Scan for the cell matching the given text and deliver its [x, y] coordinate at center. 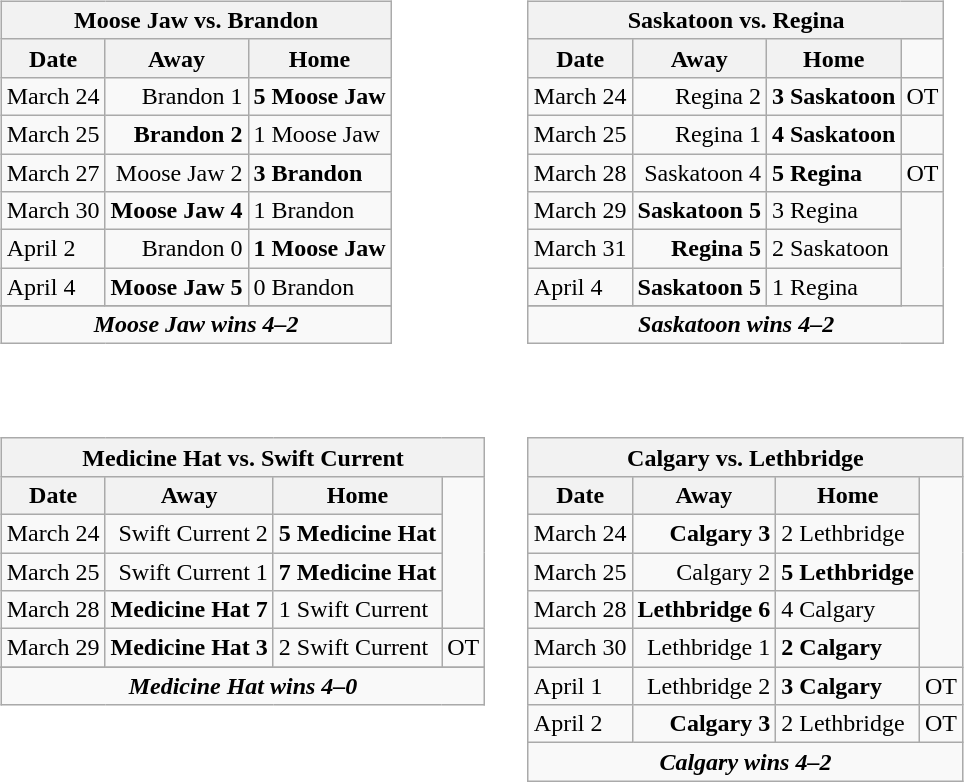
Calgary wins 4–2 [745, 762]
2 Calgary [848, 648]
Regina 1 [699, 134]
Calgary 2 [704, 571]
Brandon 1 [176, 96]
Medicine Hat wins 4–0 [243, 686]
Brandon 0 [176, 249]
5 Moose Jaw [320, 96]
5 Regina [833, 173]
Saskatoon 4 [699, 173]
April 1 [580, 686]
Brandon 2 [176, 134]
Lethbridge 1 [704, 648]
Regina 5 [699, 249]
1 Regina [833, 287]
March 31 [580, 249]
Regina 2 [699, 96]
2 Swift Current [357, 648]
Moose Jaw vs. Brandon [196, 20]
3 Saskatoon [833, 96]
4 Saskatoon [833, 134]
7 Medicine Hat [357, 571]
Lethbridge 6 [704, 610]
Medicine Hat 7 [189, 610]
Swift Current 1 [189, 571]
Moose Jaw 2 [176, 173]
Swift Current 2 [189, 533]
Moose Jaw 4 [176, 211]
March 27 [53, 173]
Saskatoon wins 4–2 [736, 325]
3 Regina [833, 211]
Medicine Hat vs. Swift Current [243, 457]
Saskatoon vs. Regina [736, 20]
Medicine Hat 3 [189, 648]
0 Brandon [320, 287]
5 Medicine Hat [357, 533]
Moose Jaw wins 4–2 [196, 325]
1 Swift Current [357, 610]
4 Calgary [848, 610]
Moose Jaw 5 [176, 287]
3 Brandon [320, 173]
2 Saskatoon [833, 249]
Calgary vs. Lethbridge [745, 457]
Lethbridge 2 [704, 686]
3 Calgary [848, 686]
1 Brandon [320, 211]
5 Lethbridge [848, 571]
